Identify which cell holds the provided text, then report its [X, Y] central coordinate. 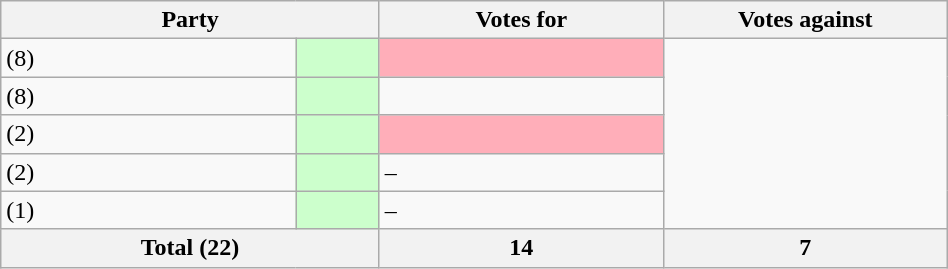
Total (22) [190, 248]
14 [521, 248]
Party [190, 20]
Votes against [805, 20]
Votes for [521, 20]
(1) [148, 210]
7 [805, 248]
